Provide the [X, Y] coordinate of the cell's center where the given text is located.  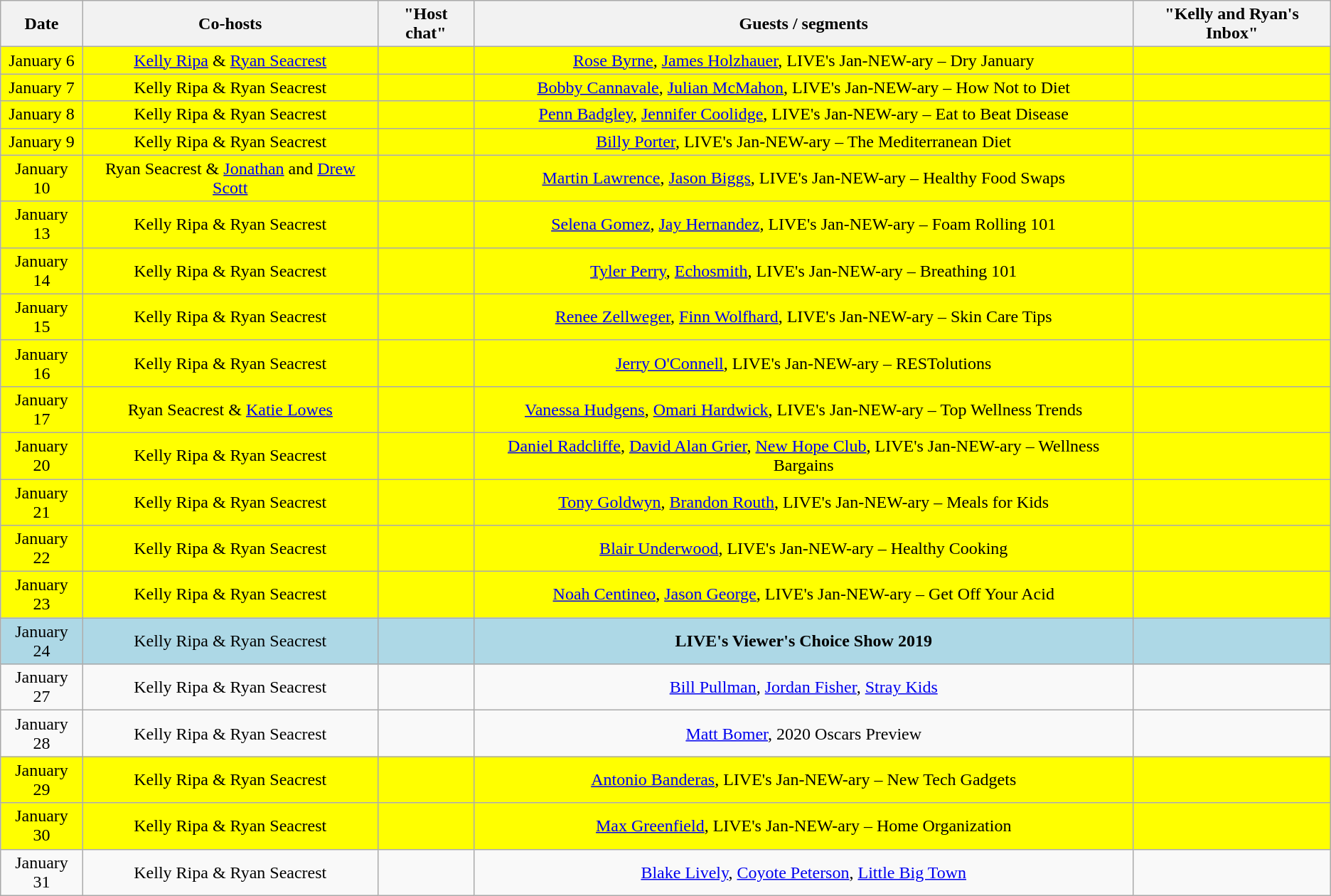
Penn Badgley, Jennifer Coolidge, LIVE's Jan-NEW-ary – Eat to Beat Disease [803, 114]
January 22 [41, 549]
Vanessa Hudgens, Omari Hardwick, LIVE's Jan-NEW-ary – Top Wellness Trends [803, 410]
January 7 [41, 87]
Date [41, 24]
Selena Gomez, Jay Hernandez, LIVE's Jan-NEW-ary – Foam Rolling 101 [803, 225]
Martin Lawrence, Jason Biggs, LIVE's Jan-NEW-ary – Healthy Food Swaps [803, 178]
Blake Lively, Coyote Peterson, Little Big Town [803, 872]
Rose Byrne, James Holzhauer, LIVE's Jan-NEW-ary – Dry January [803, 60]
"Kelly and Ryan's Inbox" [1231, 24]
Noah Centineo, Jason George, LIVE's Jan-NEW-ary – Get Off Your Acid [803, 594]
January 29 [41, 779]
January 9 [41, 142]
January 24 [41, 641]
Bobby Cannavale, Julian McMahon, LIVE's Jan-NEW-ary – How Not to Diet [803, 87]
Tony Goldwyn, Brandon Routh, LIVE's Jan-NEW-ary – Meals for Kids [803, 502]
Ryan Seacrest & Jonathan and Drew Scott [230, 178]
Bill Pullman, Jordan Fisher, Stray Kids [803, 687]
January 16 [41, 363]
January 15 [41, 317]
January 14 [41, 270]
January 10 [41, 178]
January 20 [41, 455]
January 31 [41, 872]
"Host chat" [425, 24]
January 8 [41, 114]
Antonio Banderas, LIVE's Jan-NEW-ary – New Tech Gadgets [803, 779]
Blair Underwood, LIVE's Jan-NEW-ary – Healthy Cooking [803, 549]
Renee Zellweger, Finn Wolfhard, LIVE's Jan-NEW-ary – Skin Care Tips [803, 317]
Matt Bomer, 2020 Oscars Preview [803, 734]
January 28 [41, 734]
Co-hosts [230, 24]
January 21 [41, 502]
Guests / segments [803, 24]
January 6 [41, 60]
Max Greenfield, LIVE's Jan-NEW-ary – Home Organization [803, 826]
Daniel Radcliffe, David Alan Grier, New Hope Club, LIVE's Jan-NEW-ary – Wellness Bargains [803, 455]
January 30 [41, 826]
Jerry O'Connell, LIVE's Jan-NEW-ary – RESTolutions [803, 363]
Billy Porter, LIVE's Jan-NEW-ary – The Mediterranean Diet [803, 142]
January 13 [41, 225]
January 23 [41, 594]
January 17 [41, 410]
LIVE's Viewer's Choice Show 2019 [803, 641]
Tyler Perry, Echosmith, LIVE's Jan-NEW-ary – Breathing 101 [803, 270]
January 27 [41, 687]
Ryan Seacrest & Katie Lowes [230, 410]
